Determine the [X, Y] coordinate at the center of the cell enclosing the given text.  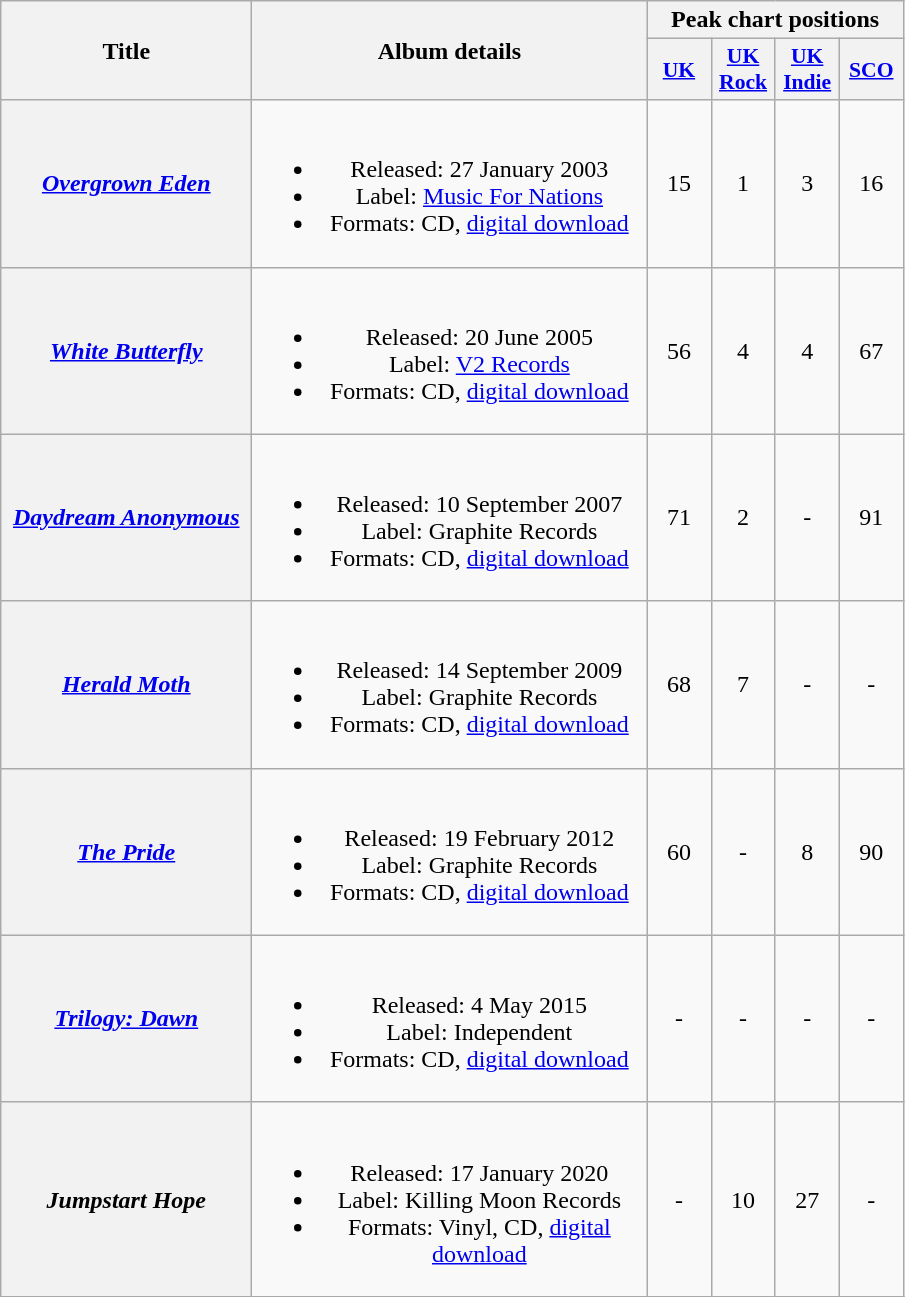
UK [679, 70]
The Pride [126, 852]
90 [871, 852]
91 [871, 518]
2 [743, 518]
7 [743, 684]
27 [807, 1199]
Trilogy: Dawn [126, 1018]
Released: 19 February 2012Label: Graphite RecordsFormats: CD, digital download [450, 852]
Album details [450, 50]
56 [679, 350]
Released: 4 May 2015Label: IndependentFormats: CD, digital download [450, 1018]
68 [679, 684]
SCO [871, 70]
Peak chart positions [775, 20]
60 [679, 852]
1 [743, 184]
Daydream Anonymous [126, 518]
Released: 14 September 2009Label: Graphite RecordsFormats: CD, digital download [450, 684]
Jumpstart Hope [126, 1199]
White Butterfly [126, 350]
15 [679, 184]
Herald Moth [126, 684]
67 [871, 350]
Released: 20 June 2005Label: V2 RecordsFormats: CD, digital download [450, 350]
UKIndie [807, 70]
16 [871, 184]
10 [743, 1199]
Overgrown Eden [126, 184]
Released: 17 January 2020Label: Killing Moon RecordsFormats: Vinyl, CD, digital download [450, 1199]
Title [126, 50]
Released: 10 September 2007Label: Graphite RecordsFormats: CD, digital download [450, 518]
8 [807, 852]
UKRock [743, 70]
3 [807, 184]
71 [679, 518]
Released: 27 January 2003Label: Music For NationsFormats: CD, digital download [450, 184]
